Output the (x, y) coordinate of the center of the cell containing the given text.  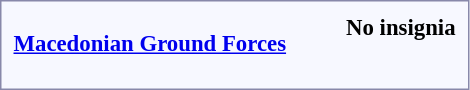
No insignia (402, 27)
Macedonian Ground Forces (150, 44)
